Extract the [X, Y] coordinate from the center of the cell holding the provided text.  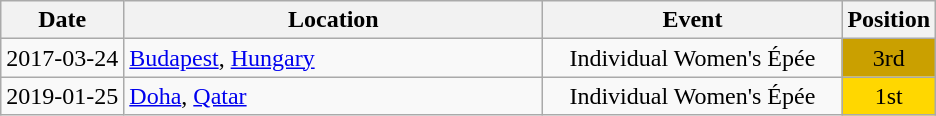
Location [334, 20]
3rd [889, 58]
Budapest, Hungary [334, 58]
Position [889, 20]
1st [889, 96]
2017-03-24 [62, 58]
Doha, Qatar [334, 96]
Date [62, 20]
2019-01-25 [62, 96]
Event [692, 20]
